Detect which cell encompasses the target text, then output its [X, Y] center coordinate. 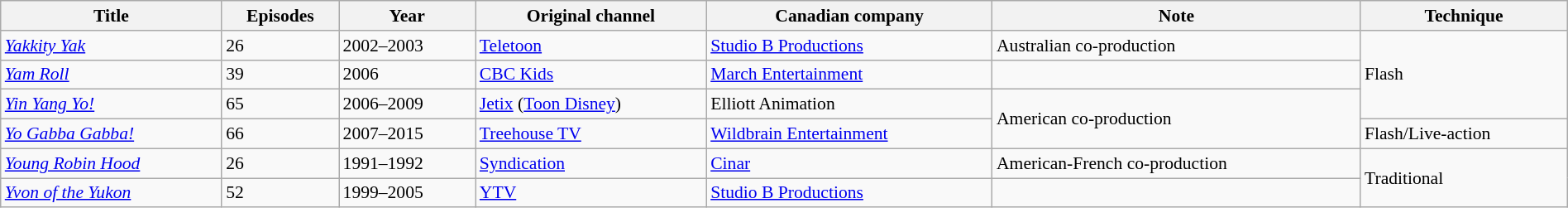
CBC Kids [590, 75]
Canadian company [849, 16]
Original channel [590, 16]
Jetix (Toon Disney) [590, 104]
Year [407, 16]
1999–2005 [407, 193]
2006–2009 [407, 104]
Australian co-production [1176, 46]
2006 [407, 75]
Title [112, 16]
52 [280, 193]
Wildbrain Entertainment [849, 134]
Yam Roll [112, 75]
Yo Gabba Gabba! [112, 134]
39 [280, 75]
Flash/Live-action [1464, 134]
65 [280, 104]
Elliott Animation [849, 104]
66 [280, 134]
American-French co-production [1176, 163]
Teletoon [590, 46]
Yin Yang Yo! [112, 104]
Flash [1464, 75]
Episodes [280, 16]
Yakkity Yak [112, 46]
Technique [1464, 16]
YTV [590, 193]
Note [1176, 16]
American co-production [1176, 119]
Traditional [1464, 177]
1991–1992 [407, 163]
2002–2003 [407, 46]
Cinar [849, 163]
Syndication [590, 163]
2007–2015 [407, 134]
Treehouse TV [590, 134]
Yvon of the Yukon [112, 193]
Young Robin Hood [112, 163]
March Entertainment [849, 75]
